Provide the [X, Y] coordinate of the cell's center where the given text is located.  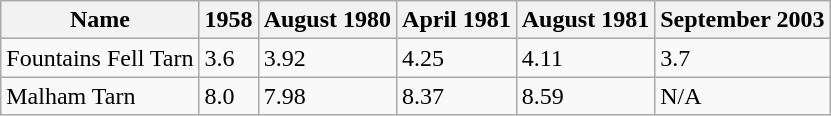
3.7 [742, 58]
1958 [228, 20]
3.92 [327, 58]
8.59 [585, 96]
August 1981 [585, 20]
September 2003 [742, 20]
N/A [742, 96]
Name [100, 20]
Malham Tarn [100, 96]
4.25 [457, 58]
August 1980 [327, 20]
8.37 [457, 96]
8.0 [228, 96]
4.11 [585, 58]
7.98 [327, 96]
April 1981 [457, 20]
3.6 [228, 58]
Fountains Fell Tarn [100, 58]
